Determine the [x, y] coordinate at the center of the cell enclosing the given text.  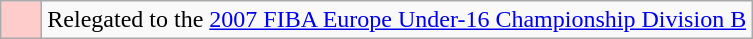
Relegated to the 2007 FIBA Europe Under-16 Championship Division B [397, 20]
